From the cell containing the given text, extract its center point as [X, Y] coordinate. 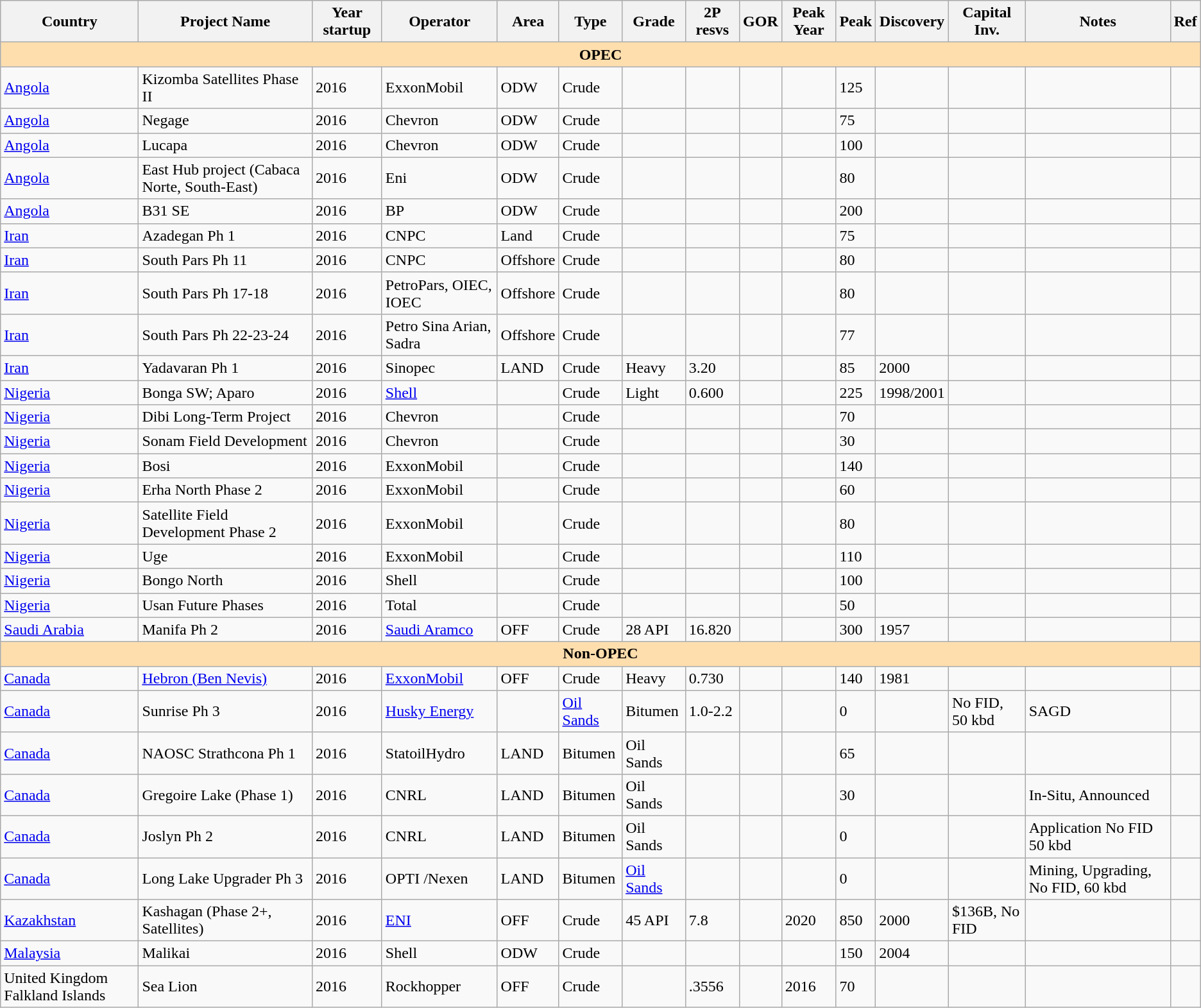
Bonga SW; Aparo [226, 392]
110 [856, 556]
Lucapa [226, 145]
Kizomba Satellites Phase II [226, 87]
85 [856, 368]
South Pars Ph 22-23-24 [226, 335]
ENI [439, 920]
150 [856, 953]
Total [439, 605]
Manifa Ph 2 [226, 629]
Notes [1098, 22]
77 [856, 335]
2004 [912, 953]
7.8 [712, 920]
65 [856, 753]
0.730 [712, 678]
Sinopec [439, 368]
Petro Sina Arian, Sadra [439, 335]
NAOSC Strathcona Ph 1 [226, 753]
2020 [808, 920]
Operator [439, 22]
StatoilHydro [439, 753]
Ref [1186, 22]
Sunrise Ph 3 [226, 711]
200 [856, 211]
In-Situ, Announced [1098, 794]
16.820 [712, 629]
Uge [226, 556]
1.0-2.2 [712, 711]
PetroPars, OIEC, IOEC [439, 293]
United Kingdom Falkland Islands [69, 987]
Land [528, 235]
No FID, 50 kbd [987, 711]
Grade [654, 22]
Discovery [912, 22]
225 [856, 392]
2P resvs [712, 22]
125 [856, 87]
850 [856, 920]
GOR [761, 22]
BP [439, 211]
Type [590, 22]
Country [69, 22]
Sonam Field Development [226, 441]
Bosi [226, 466]
Saudi Aramco [439, 629]
Malikai [226, 953]
Peak [856, 22]
Usan Future Phases [226, 605]
Sea Lion [226, 987]
$136B, No FID [987, 920]
Kashagan (Phase 2+, Satellites) [226, 920]
Negage [226, 121]
1957 [912, 629]
SAGD [1098, 711]
Dibi Long-Term Project [226, 417]
Mining, Upgrading, No FID, 60 kbd [1098, 878]
OPTI /Nexen [439, 878]
Light [654, 392]
Bongo North [226, 581]
Non-OPEC [600, 654]
1998/2001 [912, 392]
28 API [654, 629]
Husky Energy [439, 711]
Long Lake Upgrader Ph 3 [226, 878]
Saudi Arabia [69, 629]
60 [856, 490]
45 API [654, 920]
South Pars Ph 11 [226, 260]
Application No FID 50 kbd [1098, 837]
Azadegan Ph 1 [226, 235]
Rockhopper [439, 987]
Erha North Phase 2 [226, 490]
Gregoire Lake (Phase 1) [226, 794]
Kazakhstan [69, 920]
Project Name [226, 22]
Malaysia [69, 953]
300 [856, 629]
3.20 [712, 368]
Year startup [346, 22]
Joslyn Ph 2 [226, 837]
1981 [912, 678]
0.600 [712, 392]
Hebron (Ben Nevis) [226, 678]
Capital Inv. [987, 22]
East Hub project (Cabaca Norte, South-East) [226, 178]
B31 SE [226, 211]
OPEC [600, 55]
Yadavaran Ph 1 [226, 368]
Eni [439, 178]
Peak Year [808, 22]
Satellite Field Development Phase 2 [226, 524]
South Pars Ph 17-18 [226, 293]
Area [528, 22]
.3556 [712, 987]
50 [856, 605]
